For the text-containing cell, return its midpoint in [x, y] coordinate format. 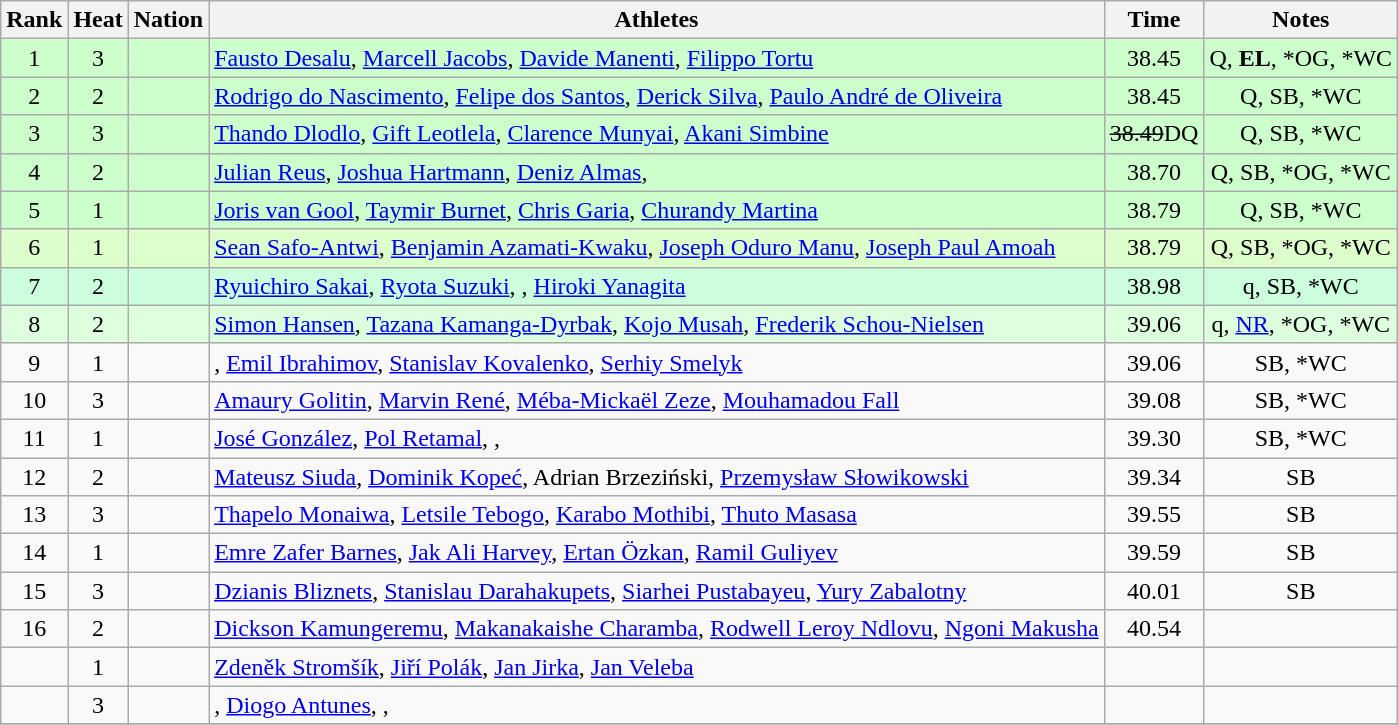
11 [34, 438]
39.08 [1154, 400]
38.70 [1154, 172]
15 [34, 591]
, Diogo Antunes, , [657, 705]
Dickson Kamungeremu, Makanakaishe Charamba, Rodwell Leroy Ndlovu, Ngoni Makusha [657, 629]
Rank [34, 20]
Dzianis Bliznets, Stanislau Darahakupets, Siarhei Pustabayeu, Yury Zabalotny [657, 591]
Zdeněk Stromšík, Jiří Polák, Jan Jirka, Jan Veleba [657, 667]
5 [34, 210]
Thando Dlodlo, Gift Leotlela, Clarence Munyai, Akani Simbine [657, 134]
14 [34, 553]
6 [34, 248]
Q, EL, *OG, *WC [1301, 58]
39.34 [1154, 477]
Fausto Desalu, Marcell Jacobs, Davide Manenti, Filippo Tortu [657, 58]
7 [34, 286]
38.98 [1154, 286]
Simon Hansen, Tazana Kamanga-Dyrbak, Kojo Musah, Frederik Schou-Nielsen [657, 324]
Julian Reus, Joshua Hartmann, Deniz Almas, [657, 172]
39.55 [1154, 515]
Rodrigo do Nascimento, Felipe dos Santos, Derick Silva, Paulo André de Oliveira [657, 96]
Time [1154, 20]
Nation [168, 20]
Joris van Gool, Taymir Burnet, Chris Garia, Churandy Martina [657, 210]
q, SB, *WC [1301, 286]
40.54 [1154, 629]
4 [34, 172]
Sean Safo-Antwi, Benjamin Azamati-Kwaku, Joseph Oduro Manu, Joseph Paul Amoah [657, 248]
40.01 [1154, 591]
, Emil Ibrahimov, Stanislav Kovalenko, Serhiy Smelyk [657, 362]
Emre Zafer Barnes, Jak Ali Harvey, Ertan Özkan, Ramil Guliyev [657, 553]
38.49DQ [1154, 134]
Mateusz Siuda, Dominik Kopeć, Adrian Brzeziński, Przemysław Słowikowski [657, 477]
José González, Pol Retamal, , [657, 438]
16 [34, 629]
9 [34, 362]
Ryuichiro Sakai, Ryota Suzuki, , Hiroki Yanagita [657, 286]
39.59 [1154, 553]
Amaury Golitin, Marvin René, Méba-Mickaël Zeze, Mouhamadou Fall [657, 400]
Notes [1301, 20]
8 [34, 324]
13 [34, 515]
q, NR, *OG, *WC [1301, 324]
Athletes [657, 20]
10 [34, 400]
Thapelo Monaiwa, Letsile Tebogo, Karabo Mothibi, Thuto Masasa [657, 515]
Heat [98, 20]
39.30 [1154, 438]
12 [34, 477]
